Search for the cell housing the specified text and yield its [X, Y] center coordinate. 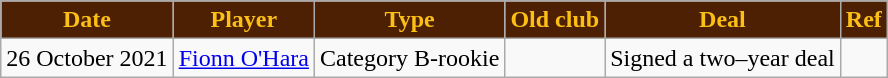
Old club [555, 20]
Category B-rookie [409, 58]
Date [87, 20]
Player [244, 20]
Signed a two–year deal [723, 58]
26 October 2021 [87, 58]
Type [409, 20]
Fionn O'Hara [244, 58]
Deal [723, 20]
Ref [864, 20]
